Provide the [x, y] coordinate of the cell's center where the given text is located.  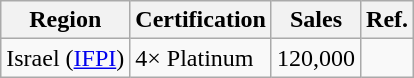
Sales [316, 20]
Region [66, 20]
Ref. [388, 20]
Israel (IFPI) [66, 58]
Certification [201, 20]
4× Platinum [201, 58]
120,000 [316, 58]
